Find where the given text appears and provide that cell's center as (X, Y) coordinate. 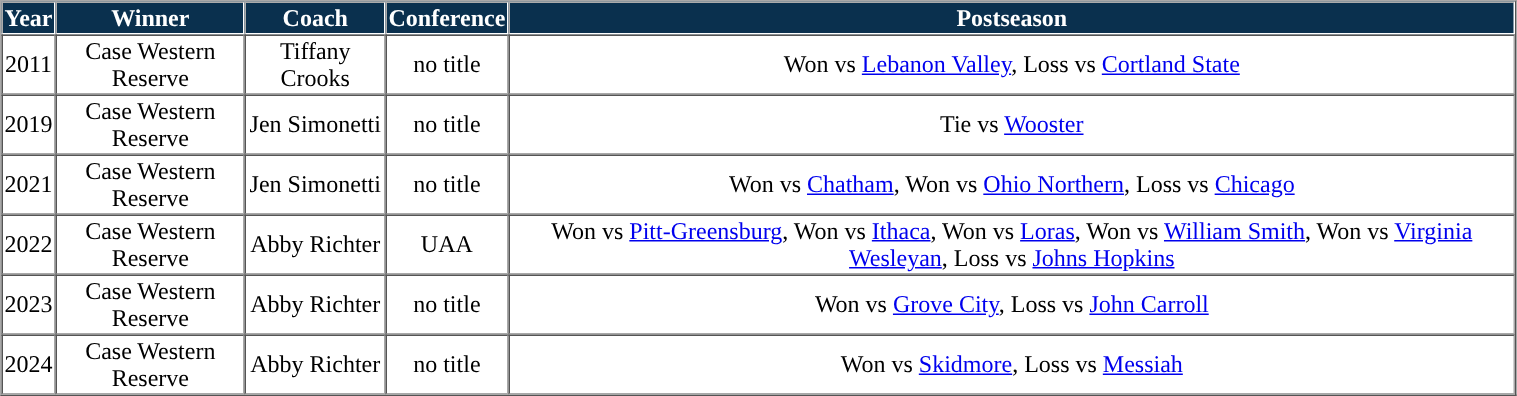
Postseason (1012, 18)
2021 (29, 184)
Won vs Chatham, Won vs Ohio Northern, Loss vs Chicago (1012, 184)
2019 (29, 124)
2011 (29, 64)
Tiffany Crooks (315, 64)
Won vs Grove City, Loss vs John Carroll (1012, 304)
Won vs Skidmore, Loss vs Messiah (1012, 364)
Conference (446, 18)
Year (29, 18)
Winner (151, 18)
Tie vs Wooster (1012, 124)
Won vs Lebanon Valley, Loss vs Cortland State (1012, 64)
Coach (315, 18)
UAA (446, 244)
2024 (29, 364)
Won vs Pitt-Greensburg, Won vs Ithaca, Won vs Loras, Won vs William Smith, Won vs Virginia Wesleyan, Loss vs Johns Hopkins (1012, 244)
2022 (29, 244)
2023 (29, 304)
